Return [X, Y] of the center of cell containing provided text 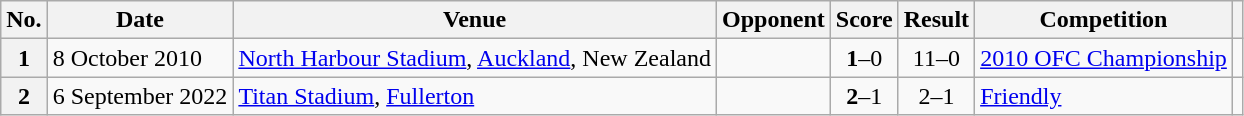
Friendly [1104, 96]
6 September 2022 [140, 96]
North Harbour Stadium, Auckland, New Zealand [475, 58]
1 [24, 58]
8 October 2010 [140, 58]
Venue [475, 20]
Result [936, 20]
Date [140, 20]
Titan Stadium, Fullerton [475, 96]
Opponent [773, 20]
Score [864, 20]
2 [24, 96]
2010 OFC Championship [1104, 58]
Competition [1104, 20]
11–0 [936, 58]
No. [24, 20]
1–0 [864, 58]
